Detect which cell encompasses the target text, then output its [x, y] center coordinate. 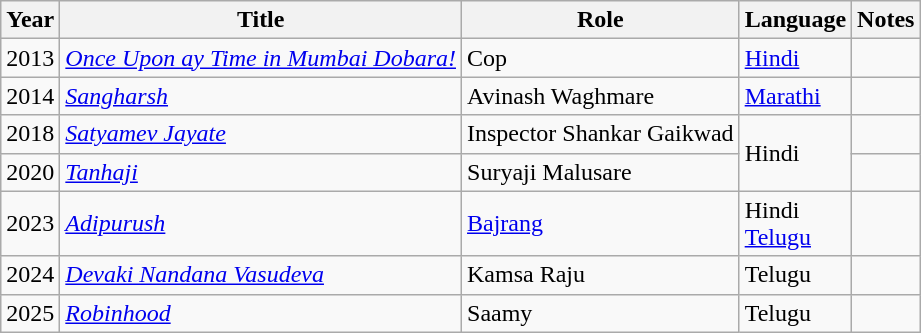
Language [795, 20]
Year [30, 20]
Marathi [795, 96]
2014 [30, 96]
Devaki Nandana Vasudeva [261, 275]
2025 [30, 313]
Kamsa Raju [601, 275]
Inspector Shankar Gaikwad [601, 134]
2020 [30, 172]
Saamy [601, 313]
Bajrang [601, 224]
2013 [30, 58]
Suryaji Malusare [601, 172]
Tanhaji [261, 172]
Once Upon ay Time in Mumbai Dobara! [261, 58]
Title [261, 20]
Sangharsh [261, 96]
Adipurush [261, 224]
Notes [886, 20]
2024 [30, 275]
2023 [30, 224]
Avinash Waghmare [601, 96]
2018 [30, 134]
Satyamev Jayate [261, 134]
HindiTelugu [795, 224]
Role [601, 20]
Robinhood [261, 313]
Cop [601, 58]
